From the cell containing the given text, extract its center point as (X, Y) coordinate. 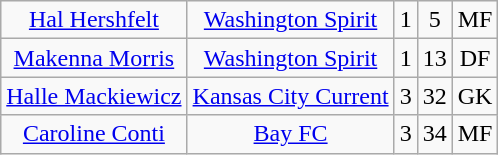
Makenna Morris (94, 58)
5 (434, 20)
DF (475, 58)
Hal Hershfelt (94, 20)
13 (434, 58)
GK (475, 96)
32 (434, 96)
Halle Mackiewicz (94, 96)
Caroline Conti (94, 134)
Kansas City Current (290, 96)
Bay FC (290, 134)
34 (434, 134)
